Output the [x, y] coordinate of the center of the cell containing the given text.  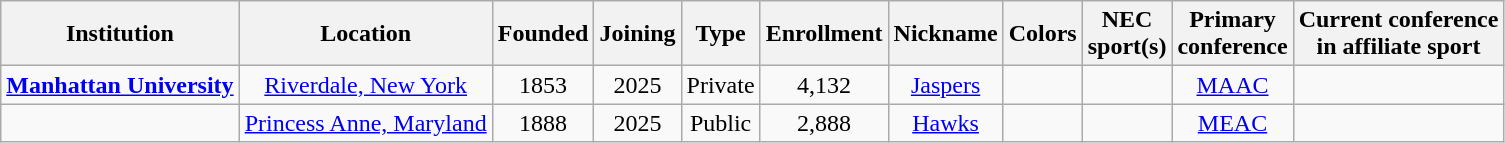
Location [366, 34]
Current conferencein affiliate sport [1398, 34]
Public [720, 123]
Princess Anne, Maryland [366, 123]
1888 [543, 123]
Hawks [946, 123]
4,132 [824, 85]
Riverdale, New York [366, 85]
Institution [120, 34]
MAAC [1232, 85]
Enrollment [824, 34]
MEAC [1232, 123]
NECsport(s) [1127, 34]
Jaspers [946, 85]
1853 [543, 85]
2,888 [824, 123]
Joining [638, 34]
Private [720, 85]
Manhattan University [120, 85]
Primaryconference [1232, 34]
Founded [543, 34]
Type [720, 34]
Nickname [946, 34]
Colors [1042, 34]
